Locate the cell with the specified text and output its (X, Y) center coordinate. 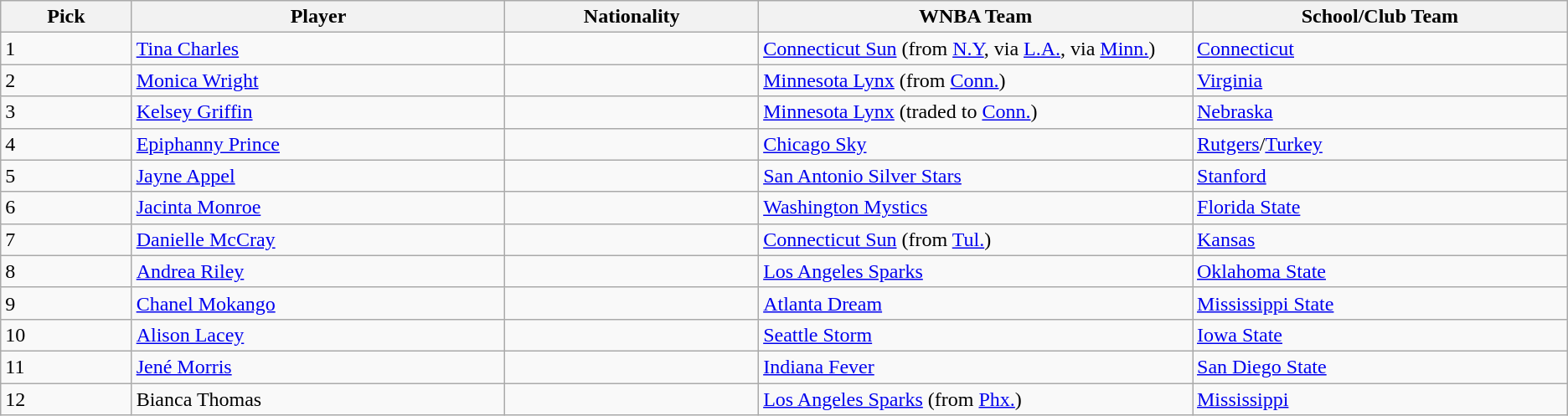
San Diego State (1380, 367)
Seattle Storm (976, 335)
Bianca Thomas (318, 399)
Minnesota Lynx (traded to Conn.) (976, 112)
8 (66, 271)
Minnesota Lynx (from Conn.) (976, 80)
Player (318, 17)
Kansas (1380, 239)
Epiphanny Prince (318, 144)
Alison Lacey (318, 335)
12 (66, 399)
4 (66, 144)
School/Club Team (1380, 17)
7 (66, 239)
Chicago Sky (976, 144)
Chanel Mokango (318, 303)
Jené Morris (318, 367)
Washington Mystics (976, 208)
Monica Wright (318, 80)
Virginia (1380, 80)
Los Angeles Sparks (976, 271)
Danielle McCray (318, 239)
9 (66, 303)
Mississippi State (1380, 303)
Jacinta Monroe (318, 208)
10 (66, 335)
Iowa State (1380, 335)
Florida State (1380, 208)
Indiana Fever (976, 367)
WNBA Team (976, 17)
1 (66, 49)
6 (66, 208)
Connecticut Sun (from N.Y, via L.A., via Minn.) (976, 49)
Jayne Appel (318, 176)
Oklahoma State (1380, 271)
Tina Charles (318, 49)
Mississippi (1380, 399)
Nationality (632, 17)
2 (66, 80)
Pick (66, 17)
Rutgers/Turkey (1380, 144)
Connecticut (1380, 49)
San Antonio Silver Stars (976, 176)
Los Angeles Sparks (from Phx.) (976, 399)
11 (66, 367)
Nebraska (1380, 112)
Connecticut Sun (from Tul.) (976, 239)
Atlanta Dream (976, 303)
Andrea Riley (318, 271)
Kelsey Griffin (318, 112)
3 (66, 112)
Stanford (1380, 176)
5 (66, 176)
